For the text-containing cell, return its midpoint in [x, y] coordinate format. 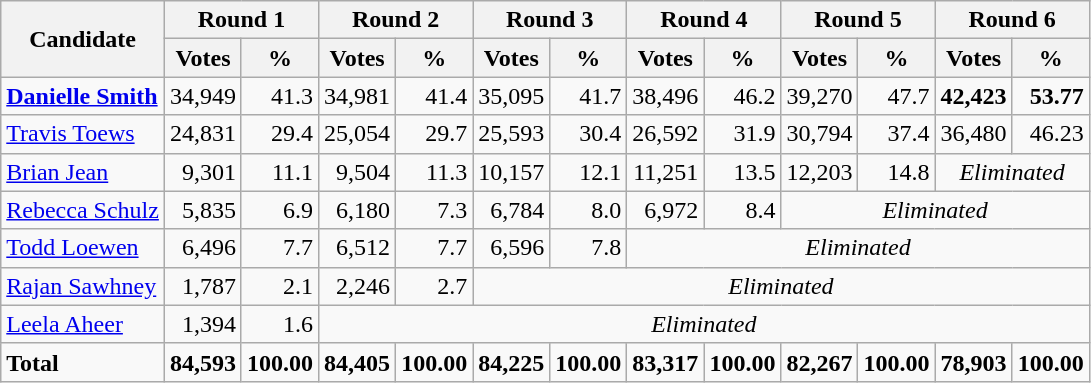
1,787 [202, 286]
7.3 [434, 210]
10,157 [512, 172]
11,251 [666, 172]
2.1 [280, 286]
31.9 [742, 134]
34,981 [358, 96]
12.1 [588, 172]
36,480 [974, 134]
6,496 [202, 248]
Travis Toews [83, 134]
11.3 [434, 172]
6.9 [280, 210]
84,225 [512, 362]
Round 6 [1012, 20]
Round 1 [241, 20]
Todd Loewen [83, 248]
38,496 [666, 96]
39,270 [820, 96]
41.3 [280, 96]
11.1 [280, 172]
Danielle Smith [83, 96]
41.4 [434, 96]
84,593 [202, 362]
6,972 [666, 210]
78,903 [974, 362]
Total [83, 362]
Round 2 [396, 20]
Leela Aheer [83, 324]
35,095 [512, 96]
6,180 [358, 210]
7.8 [588, 248]
26,592 [666, 134]
2.7 [434, 286]
29.4 [280, 134]
6,784 [512, 210]
41.7 [588, 96]
Brian Jean [83, 172]
Round 5 [858, 20]
25,054 [358, 134]
6,596 [512, 248]
Round 4 [704, 20]
46.23 [1050, 134]
2,246 [358, 286]
1,394 [202, 324]
83,317 [666, 362]
Rebecca Schulz [83, 210]
37.4 [896, 134]
14.8 [896, 172]
84,405 [358, 362]
1.6 [280, 324]
9,301 [202, 172]
30,794 [820, 134]
46.2 [742, 96]
6,512 [358, 248]
8.4 [742, 210]
53.77 [1050, 96]
82,267 [820, 362]
Candidate [83, 39]
25,593 [512, 134]
Round 3 [550, 20]
42,423 [974, 96]
24,831 [202, 134]
34,949 [202, 96]
29.7 [434, 134]
9,504 [358, 172]
5,835 [202, 210]
47.7 [896, 96]
13.5 [742, 172]
12,203 [820, 172]
Rajan Sawhney [83, 286]
8.0 [588, 210]
30.4 [588, 134]
